From the cell containing the given text, extract its center point as [X, Y] coordinate. 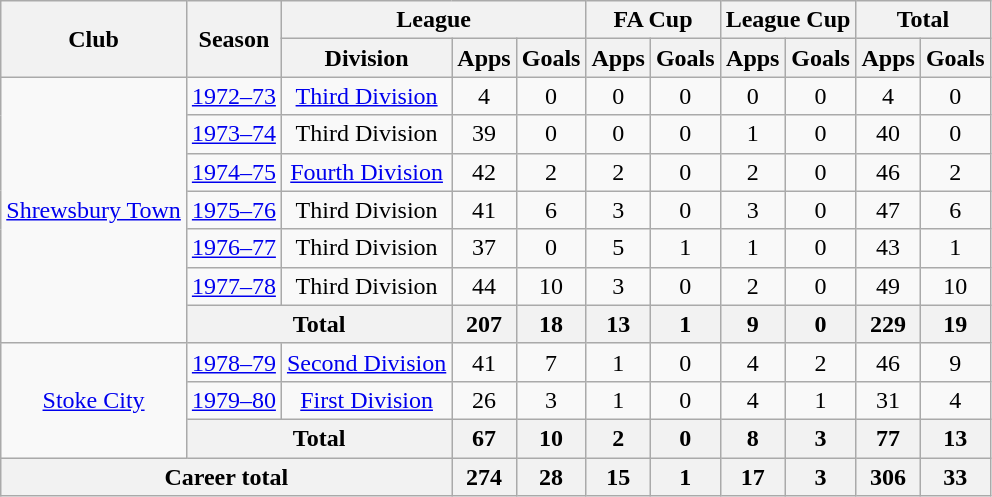
1978–79 [234, 362]
274 [484, 477]
5 [618, 248]
Division [366, 58]
77 [888, 438]
First Division [366, 400]
1973–74 [234, 134]
26 [484, 400]
49 [888, 286]
1977–78 [234, 286]
19 [955, 324]
1972–73 [234, 96]
League [434, 20]
League Cup [788, 20]
1974–75 [234, 172]
37 [484, 248]
31 [888, 400]
40 [888, 134]
Shrewsbury Town [94, 210]
67 [484, 438]
Career total [226, 477]
18 [551, 324]
7 [551, 362]
43 [888, 248]
39 [484, 134]
Fourth Division [366, 172]
Stoke City [94, 400]
15 [618, 477]
44 [484, 286]
FA Cup [653, 20]
Club [94, 39]
33 [955, 477]
47 [888, 210]
207 [484, 324]
1979–80 [234, 400]
17 [752, 477]
1975–76 [234, 210]
42 [484, 172]
Season [234, 39]
229 [888, 324]
1976–77 [234, 248]
8 [752, 438]
Second Division [366, 362]
306 [888, 477]
28 [551, 477]
